For the text-containing cell, return its midpoint in (X, Y) coordinate format. 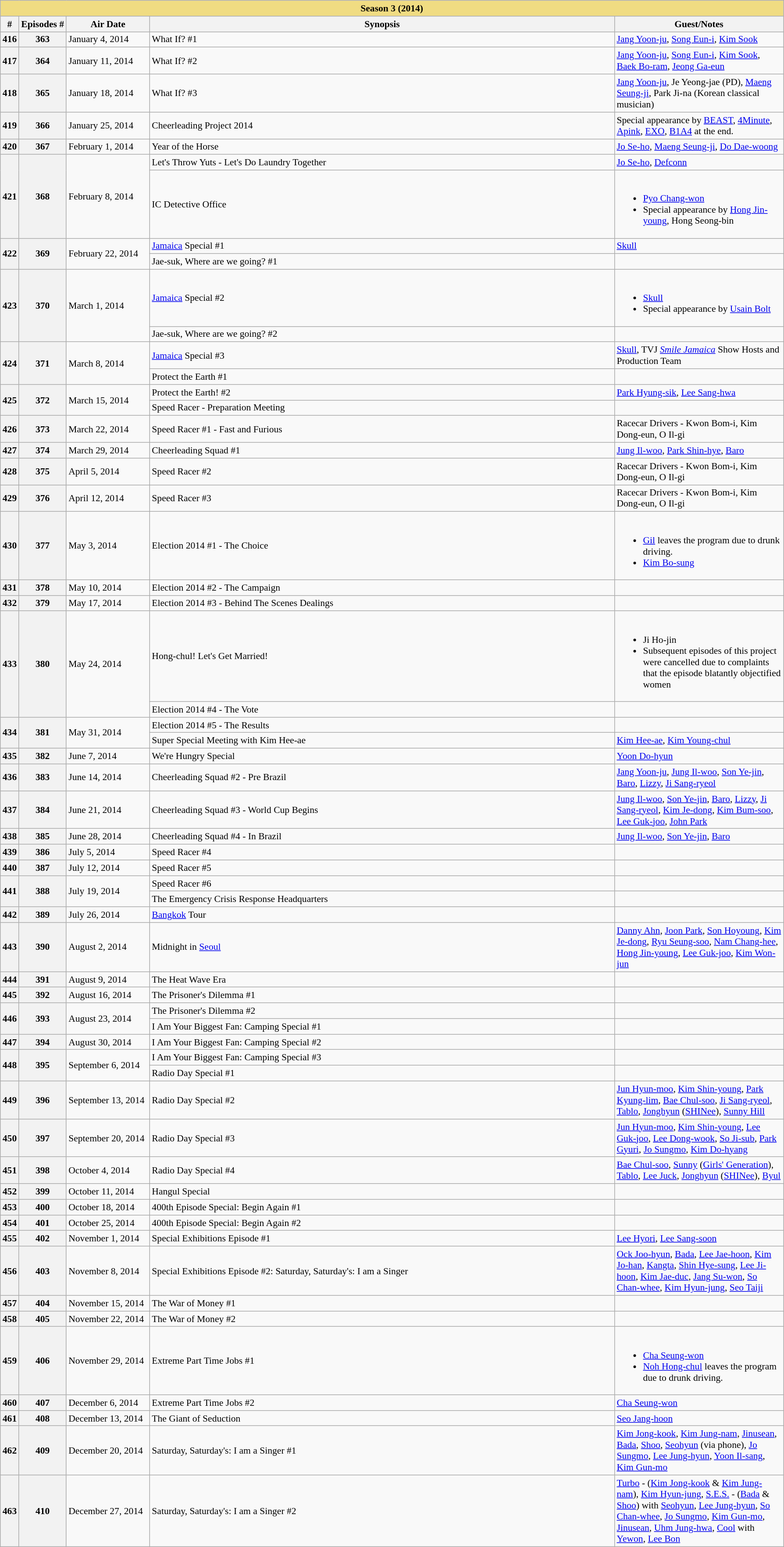
381 (43, 733)
463 (10, 1511)
455 (10, 1239)
January 18, 2014 (108, 93)
405 (43, 1319)
June 21, 2014 (108, 810)
374 (43, 450)
Super Special Meeting with Kim Hee-ae (382, 741)
416 (10, 39)
Jang Yoon-ju, Song Eun-i, Kim Sook, Baek Bo-ram, Jeong Ga-eun (699, 61)
Jamaica Special #3 (382, 355)
420 (10, 147)
Speed Racer #4 (382, 852)
Skull, TVJ Smile Jamaica Show Hosts and Production Team (699, 355)
436 (10, 777)
Radio Day Special #2 (382, 1100)
IC Detective Office (382, 204)
July 12, 2014 (108, 868)
433 (10, 664)
390 (43, 947)
Saturday, Saturday's: I am a Singer #1 (382, 1451)
398 (43, 1171)
450 (10, 1138)
I Am Your Biggest Fan: Camping Special #3 (382, 1058)
Hong-chul! Let's Get Married! (382, 656)
Lee Hyori, Lee Sang-soon (699, 1239)
Election 2014 #3 - Behind The Scenes Dealings (382, 603)
Jang Yoon-ju, Song Eun-i, Kim Sook (699, 39)
443 (10, 947)
431 (10, 588)
444 (10, 980)
July 5, 2014 (108, 852)
409 (43, 1451)
Speed Racer - Preparation Meeting (382, 408)
Jang Yoon-ju, Je Yeong-jae (PD), Maeng Seung-ji, Park Ji-na (Korean classical musician) (699, 93)
401 (43, 1223)
Bangkok Tour (382, 915)
Skull (699, 246)
January 4, 2014 (108, 39)
378 (43, 588)
April 12, 2014 (108, 498)
Pyo Chang-wonSpecial appearance by Hong Jin-young, Hong Seong-bin (699, 204)
Cha Seung-won (699, 1403)
458 (10, 1319)
June 28, 2014 (108, 837)
November 8, 2014 (108, 1271)
Speed Racer #3 (382, 498)
367 (43, 147)
Seo Jang-hoon (699, 1419)
April 5, 2014 (108, 472)
June 7, 2014 (108, 756)
March 15, 2014 (108, 400)
August 2, 2014 (108, 947)
December 6, 2014 (108, 1403)
Protect the Earth! #2 (382, 392)
Jang Yoon-ju, Jung Il-woo, Son Ye-jin, Baro, Lizzy, Ji Sang-ryeol (699, 777)
Midnight in Seoul (382, 947)
456 (10, 1271)
The War of Money #1 (382, 1303)
400th Episode Special: Begin Again #1 (382, 1207)
403 (43, 1271)
I Am Your Biggest Fan: Camping Special #2 (382, 1042)
377 (43, 545)
May 17, 2014 (108, 603)
434 (10, 733)
364 (43, 61)
385 (43, 837)
430 (10, 545)
January 11, 2014 (108, 61)
September 13, 2014 (108, 1100)
We're Hungry Special (382, 756)
The Prisoner's Dilemma #2 (382, 1011)
March 29, 2014 (108, 450)
August 16, 2014 (108, 995)
417 (10, 61)
SkullSpecial appearance by Usain Bolt (699, 298)
Saturday, Saturday's: I am a Singer #2 (382, 1511)
421 (10, 196)
365 (43, 93)
Guest/Notes (699, 24)
451 (10, 1171)
454 (10, 1223)
Radio Day Special #4 (382, 1171)
395 (43, 1066)
Extreme Part Time Jobs #1 (382, 1361)
Speed Racer #5 (382, 868)
392 (43, 995)
The Giant of Seduction (382, 1419)
399 (43, 1192)
August 9, 2014 (108, 980)
435 (10, 756)
Kim Hee-ae, Kim Young-chul (699, 741)
Episodes # (43, 24)
410 (43, 1511)
394 (43, 1042)
May 31, 2014 (108, 733)
Election 2014 #2 - The Campaign (382, 588)
July 26, 2014 (108, 915)
397 (43, 1138)
Cheerleading Squad #4 - In Brazil (382, 837)
Jamaica Special #2 (382, 298)
Jung Il-woo, Son Ye-jin, Baro, Lizzy, Ji Sang-ryeol, Kim Je-dong, Kim Bum-soo, Lee Guk-joo, John Park (699, 810)
372 (43, 400)
What If? #3 (382, 93)
February 22, 2014 (108, 253)
404 (43, 1303)
Jamaica Special #1 (382, 246)
Season 3 (2014) (392, 8)
Jung Il-woo, Son Ye-jin, Baro (699, 837)
May 10, 2014 (108, 588)
371 (43, 363)
November 15, 2014 (108, 1303)
407 (43, 1403)
Special Exhibitions Episode #1 (382, 1239)
What If? #2 (382, 61)
Speed Racer #2 (382, 472)
400th Episode Special: Begin Again #2 (382, 1223)
Air Date (108, 24)
Jun Hyun-moo, Kim Shin-young, Lee Guk-joo, Lee Dong-wook, So Ji-sub, Park Gyuri, Jo Sungmo, Kim Do-hyang (699, 1138)
423 (10, 306)
389 (43, 915)
March 22, 2014 (108, 429)
370 (43, 306)
The War of Money #2 (382, 1319)
October 4, 2014 (108, 1171)
453 (10, 1207)
May 3, 2014 (108, 545)
429 (10, 498)
Let's Throw Yuts - Let's Do Laundry Together (382, 163)
Park Hyung-sik, Lee Sang-hwa (699, 392)
May 24, 2014 (108, 664)
Jae-suk, Where are we going? #2 (382, 334)
461 (10, 1419)
June 14, 2014 (108, 777)
462 (10, 1451)
379 (43, 603)
383 (43, 777)
Yoon Do-hyun (699, 756)
Radio Day Special #3 (382, 1138)
# (10, 24)
376 (43, 498)
July 19, 2014 (108, 891)
Ock Joo-hyun, Bada, Lee Jae-hoon, Kim Jo-han, Kangta, Shin Hye-sung, Lee Ji-hoon, Kim Jae-duc, Jang Su-won, So Chan-whee, Kim Hyun-jung, Seo Taiji (699, 1271)
363 (43, 39)
408 (43, 1419)
402 (43, 1239)
380 (43, 664)
Election 2014 #1 - The Choice (382, 545)
369 (43, 253)
Election 2014 #4 - The Vote (382, 709)
August 30, 2014 (108, 1042)
388 (43, 891)
Jun Hyun-moo, Kim Shin-young, Park Kyung-lim, Bae Chul-soo, Ji Sang-ryeol, Tablo, Jonghyun (SHINee), Sunny Hill (699, 1100)
November 1, 2014 (108, 1239)
Special Exhibitions Episode #2: Saturday, Saturday's: I am a Singer (382, 1271)
Speed Racer #6 (382, 884)
Election 2014 #5 - The Results (382, 725)
387 (43, 868)
447 (10, 1042)
460 (10, 1403)
Ji Ho-jinSubsequent episodes of this project were cancelled due to complaints that the episode blatantly objectified women (699, 656)
393 (43, 1018)
September 6, 2014 (108, 1066)
457 (10, 1303)
Kim Jong-kook, Kim Jung-nam, Jinusean, Bada, Shoo, Seohyun (via phone), Jo Sungmo, Lee Jung-hyun, Yoon Il-sang, Kim Gun-mo (699, 1451)
425 (10, 400)
375 (43, 472)
432 (10, 603)
Danny Ahn, Joon Park, Son Hoyoung, Kim Je-dong, Ryu Seung-soo, Nam Chang-hee, Hong Jin-young, Lee Guk-joo, Kim Won-jun (699, 947)
Protect the Earth #1 (382, 377)
Jung Il-woo, Park Shin-hye, Baro (699, 450)
November 22, 2014 (108, 1319)
427 (10, 450)
Jo Se-ho, Maeng Seung-ji, Do Dae-woong (699, 147)
391 (43, 980)
448 (10, 1066)
Extreme Part Time Jobs #2 (382, 1403)
Gil leaves the program due to drunk driving.Kim Bo-sung (699, 545)
Cheerleading Squad #3 - World Cup Begins (382, 810)
The Heat Wave Era (382, 980)
October 11, 2014 (108, 1192)
441 (10, 891)
438 (10, 837)
Speed Racer #1 - Fast and Furious (382, 429)
368 (43, 196)
419 (10, 125)
The Emergency Crisis Response Headquarters (382, 899)
October 25, 2014 (108, 1223)
Jae-suk, Where are we going? #1 (382, 262)
384 (43, 810)
418 (10, 93)
Bae Chul-soo, Sunny (Girls' Generation), Tablo, Lee Juck, Jonghyun (SHINee), Byul (699, 1171)
396 (43, 1100)
Radio Day Special #1 (382, 1073)
January 25, 2014 (108, 125)
December 13, 2014 (108, 1419)
373 (43, 429)
August 23, 2014 (108, 1018)
Special appearance by BEAST, 4Minute, Apink, EXO, B1A4 at the end. (699, 125)
445 (10, 995)
366 (43, 125)
February 8, 2014 (108, 196)
March 1, 2014 (108, 306)
382 (43, 756)
December 27, 2014 (108, 1511)
Cheerleading Squad #2 - Pre Brazil (382, 777)
446 (10, 1018)
439 (10, 852)
March 8, 2014 (108, 363)
I Am Your Biggest Fan: Camping Special #1 (382, 1027)
Year of the Horse (382, 147)
449 (10, 1100)
Cheerleading Squad #1 (382, 450)
Cheerleading Project 2014 (382, 125)
Cha Seung-wonNoh Hong-chul leaves the program due to drunk driving. (699, 1361)
November 29, 2014 (108, 1361)
December 20, 2014 (108, 1451)
428 (10, 472)
Hangul Special (382, 1192)
459 (10, 1361)
October 18, 2014 (108, 1207)
426 (10, 429)
422 (10, 253)
406 (43, 1361)
Jo Se-ho, Defconn (699, 163)
440 (10, 868)
442 (10, 915)
What If? #1 (382, 39)
386 (43, 852)
Synopsis (382, 24)
September 20, 2014 (108, 1138)
437 (10, 810)
The Prisoner's Dilemma #1 (382, 995)
424 (10, 363)
February 1, 2014 (108, 147)
452 (10, 1192)
400 (43, 1207)
